Pinpoint the cell where the given text exists, returning its (X, Y) midpoint coordinate. 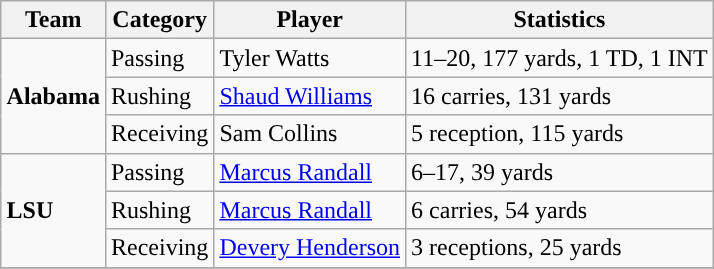
Category (159, 20)
6 carries, 54 yards (560, 210)
Player (310, 20)
5 reception, 115 yards (560, 134)
Alabama (53, 96)
6–17, 39 yards (560, 172)
Team (53, 20)
Statistics (560, 20)
16 carries, 131 yards (560, 96)
Devery Henderson (310, 248)
Shaud Williams (310, 96)
3 receptions, 25 yards (560, 248)
Tyler Watts (310, 58)
Sam Collins (310, 134)
LSU (53, 210)
11–20, 177 yards, 1 TD, 1 INT (560, 58)
